Return the [x, y] coordinate for the center point of the cell that contains the specified text.  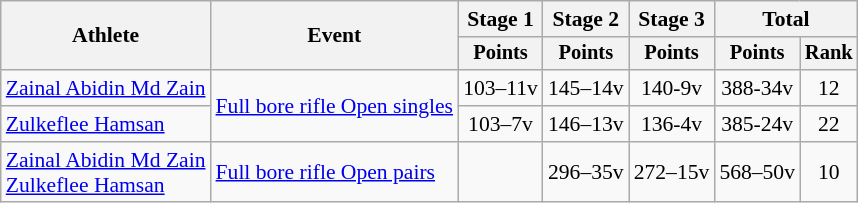
Zainal Abidin Md ZainZulkeflee Hamsan [106, 172]
10 [829, 172]
Athlete [106, 36]
296–35v [586, 172]
146–13v [586, 124]
Full bore rifle Open singles [335, 106]
Zainal Abidin Md Zain [106, 88]
568–50v [757, 172]
Total [786, 19]
140-9v [672, 88]
Stage 1 [500, 19]
103–7v [500, 124]
Stage 2 [586, 19]
385-24v [757, 124]
136-4v [672, 124]
Event [335, 36]
22 [829, 124]
272–15v [672, 172]
Stage 3 [672, 19]
Rank [829, 54]
12 [829, 88]
103–11v [500, 88]
Full bore rifle Open pairs [335, 172]
145–14v [586, 88]
Zulkeflee Hamsan [106, 124]
388-34v [757, 88]
